Determine the (x, y) coordinate at the center of the cell enclosing the given text.  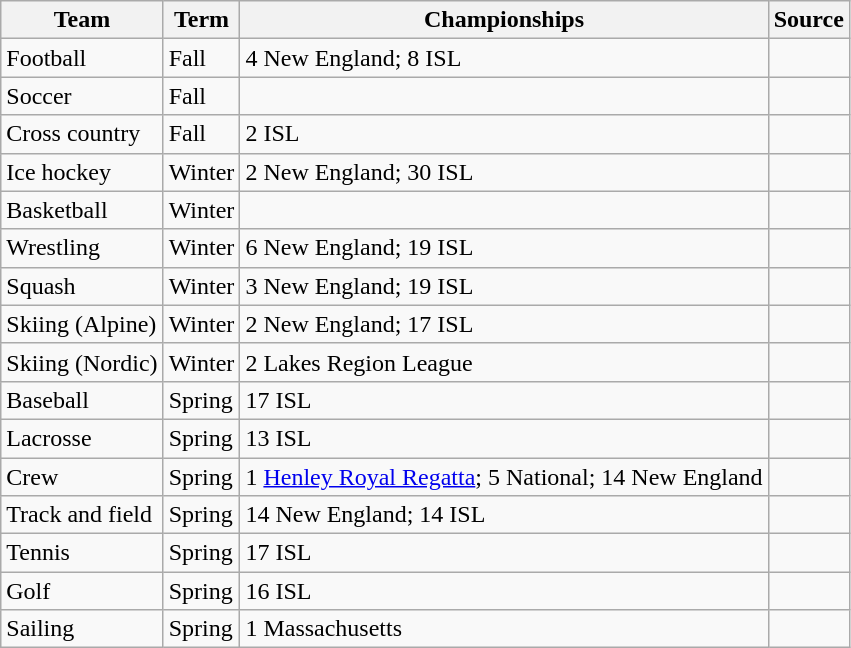
Squash (82, 286)
Source (808, 20)
4 New England; 8 ISL (504, 58)
Soccer (82, 96)
Skiing (Nordic) (82, 362)
1 Henley Royal Regatta; 5 National; 14 New England (504, 477)
Basketball (82, 210)
Term (202, 20)
14 New England; 14 ISL (504, 515)
Crew (82, 477)
Tennis (82, 553)
1 Massachusetts (504, 629)
Ice hockey (82, 172)
Cross country (82, 134)
Track and field (82, 515)
16 ISL (504, 591)
Football (82, 58)
3 New England; 19 ISL (504, 286)
2 New England; 17 ISL (504, 324)
Sailing (82, 629)
Baseball (82, 400)
Golf (82, 591)
13 ISL (504, 438)
2 New England; 30 ISL (504, 172)
2 ISL (504, 134)
Lacrosse (82, 438)
Wrestling (82, 248)
Championships (504, 20)
2 Lakes Region League (504, 362)
Skiing (Alpine) (82, 324)
6 New England; 19 ISL (504, 248)
Team (82, 20)
